Extract the [X, Y] coordinate from the center of the cell holding the provided text.  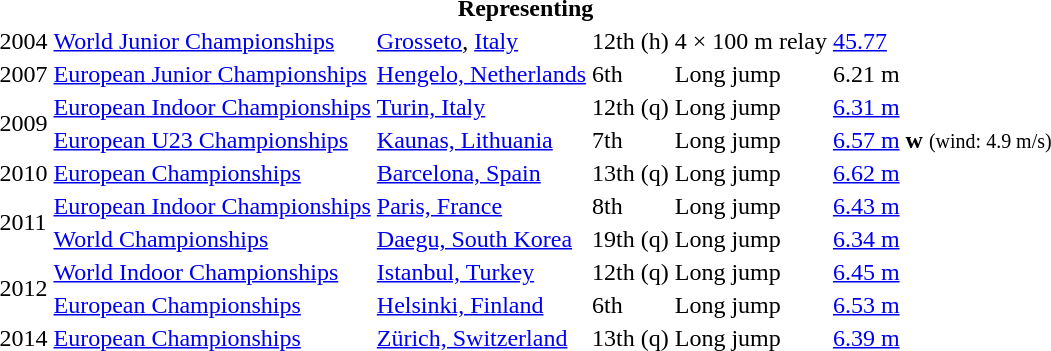
Hengelo, Netherlands [481, 74]
19th (q) [631, 239]
13th (q) [631, 173]
Barcelona, Spain [481, 173]
Paris, France [481, 206]
Turin, Italy [481, 107]
Daegu, South Korea [481, 239]
4 × 100 m relay [750, 41]
Istanbul, Turkey [481, 272]
World Indoor Championships [212, 272]
European U23 Championships [212, 140]
World Championships [212, 239]
7th [631, 140]
Helsinki, Finland [481, 305]
Grosseto, Italy [481, 41]
World Junior Championships [212, 41]
8th [631, 206]
European Junior Championships [212, 74]
Kaunas, Lithuania [481, 140]
12th (h) [631, 41]
